Scan for the cell matching the given text and deliver its [X, Y] coordinate at center. 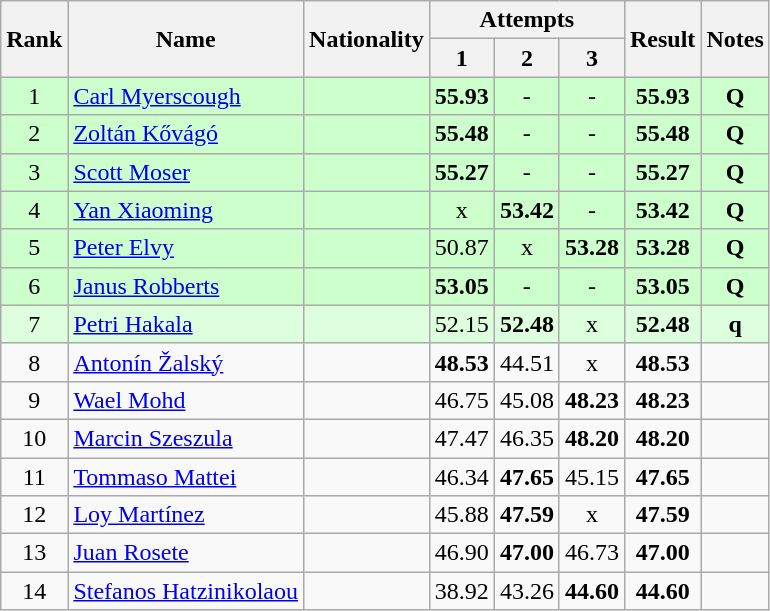
7 [34, 324]
4 [34, 210]
Rank [34, 39]
Nationality [367, 39]
52.15 [462, 324]
45.15 [592, 477]
Janus Robberts [186, 286]
Carl Myerscough [186, 96]
Marcin Szeszula [186, 438]
Scott Moser [186, 172]
Notes [735, 39]
45.88 [462, 515]
46.90 [462, 553]
50.87 [462, 248]
Zoltán Kővágó [186, 134]
Petri Hakala [186, 324]
5 [34, 248]
38.92 [462, 591]
13 [34, 553]
Name [186, 39]
Wael Mohd [186, 400]
Stefanos Hatzinikolaou [186, 591]
46.75 [462, 400]
8 [34, 362]
Yan Xiaoming [186, 210]
12 [34, 515]
14 [34, 591]
q [735, 324]
Loy Martínez [186, 515]
47.47 [462, 438]
Juan Rosete [186, 553]
Tommaso Mattei [186, 477]
Antonín Žalský [186, 362]
46.73 [592, 553]
6 [34, 286]
Peter Elvy [186, 248]
10 [34, 438]
46.35 [526, 438]
45.08 [526, 400]
44.51 [526, 362]
46.34 [462, 477]
11 [34, 477]
Result [662, 39]
9 [34, 400]
Attempts [526, 20]
43.26 [526, 591]
